For the text-containing cell, return its midpoint in [X, Y] coordinate format. 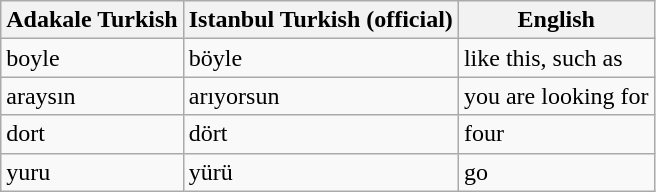
yuru [92, 172]
go [556, 172]
araysın [92, 96]
dört [320, 134]
English [556, 20]
like this, such as [556, 58]
you are looking for [556, 96]
dort [92, 134]
boyle [92, 58]
yürü [320, 172]
Istanbul Turkish (official) [320, 20]
four [556, 134]
Adakale Turkish [92, 20]
arıyorsun [320, 96]
böyle [320, 58]
